Search for the cell housing the specified text and yield its [X, Y] center coordinate. 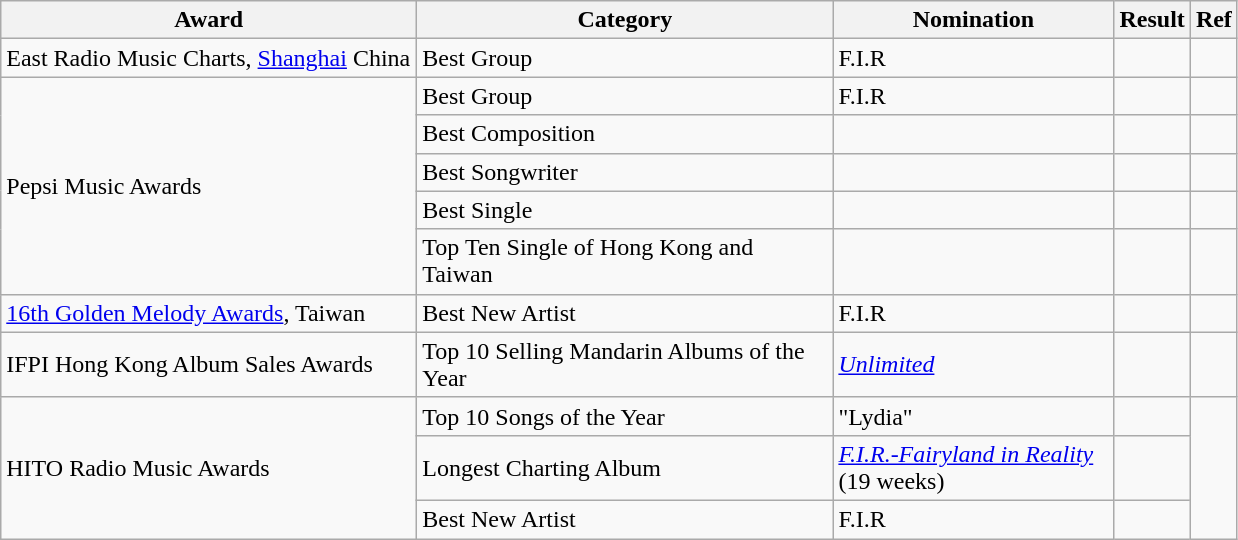
Best Single [625, 210]
IFPI Hong Kong Album Sales Awards [209, 364]
Best Songwriter [625, 172]
Longest Charting Album [625, 468]
East Radio Music Charts, Shanghai China [209, 58]
16th Golden Melody Awards, Taiwan [209, 313]
Nomination [974, 20]
Ref [1214, 20]
Best Composition [625, 134]
Top 10 Selling Mandarin Albums of the Year [625, 364]
Result [1152, 20]
Unlimited [974, 364]
Pepsi Music Awards [209, 186]
Top Ten Single of Hong Kong and Taiwan [625, 262]
F.I.R.-Fairyland in Reality (19 weeks) [974, 468]
HITO Radio Music Awards [209, 468]
Top 10 Songs of the Year [625, 416]
Category [625, 20]
Award [209, 20]
"Lydia" [974, 416]
